Return [x, y] of the center of cell containing provided text 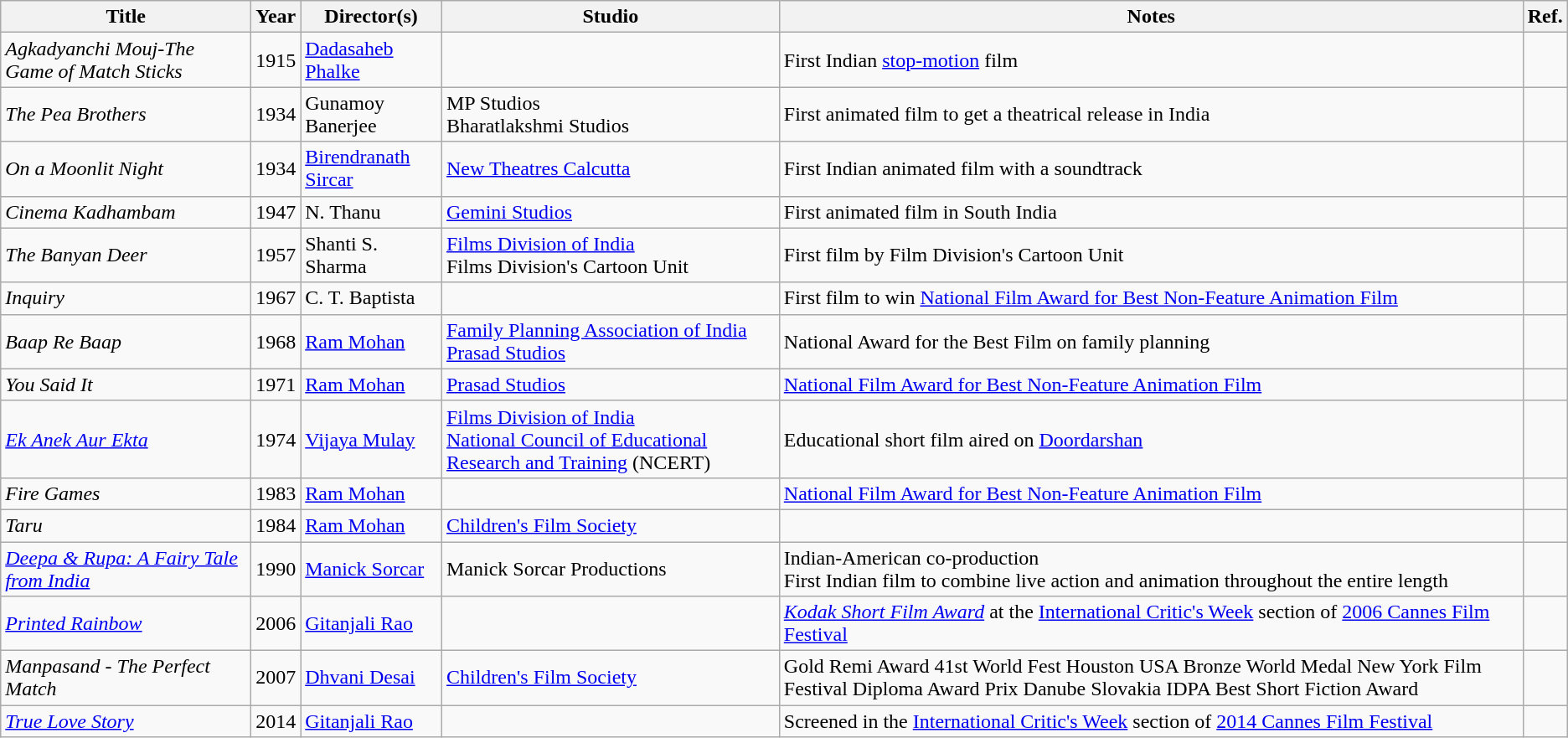
C. T. Baptista [372, 298]
1984 [276, 525]
Manick Sorcar Productions [610, 568]
Films Division of India National Council of Educational Research and Training (NCERT) [610, 439]
The Pea Brothers [126, 114]
MP Studios Bharatlakshmi Studios [610, 114]
Fire Games [126, 493]
Shanti S. Sharma [372, 255]
On a Moonlit Night [126, 169]
Prasad Studios [610, 384]
New Theatres Calcutta [610, 169]
1947 [276, 212]
Deepa & Rupa: A Fairy Tale from India [126, 568]
1990 [276, 568]
Family Planning Association of India Prasad Studios [610, 342]
Films Division of India Films Division's Cartoon Unit [610, 255]
Inquiry [126, 298]
Manpasand - The Perfect Match [126, 679]
2014 [276, 721]
The Banyan Deer [126, 255]
1968 [276, 342]
Educational short film aired on Doordarshan [1151, 439]
Taru [126, 525]
1971 [276, 384]
First film to win National Film Award for Best Non-Feature Animation Film [1151, 298]
First Indian animated film with a soundtrack [1151, 169]
Kodak Short Film Award at the International Critic's Week section of 2006 Cannes Film Festival [1151, 623]
Cinema Kadhambam [126, 212]
First animated film to get a theatrical release in India [1151, 114]
1967 [276, 298]
2006 [276, 623]
Printed Rainbow [126, 623]
Manick Sorcar [372, 568]
First Indian stop-motion film [1151, 60]
Year [276, 17]
First animated film in South India [1151, 212]
National Award for the Best Film on family planning [1151, 342]
1915 [276, 60]
Gunamoy Banerjee [372, 114]
Dadasaheb Phalke [372, 60]
Gemini Studios [610, 212]
Ref. [1545, 17]
2007 [276, 679]
You Said It [126, 384]
1974 [276, 439]
True Love Story [126, 721]
Indian-American co-production First Indian film to combine live action and animation throughout the entire length [1151, 568]
Baap Re Baap [126, 342]
N. Thanu [372, 212]
Agkadyanchi Mouj-The Game of Match Sticks [126, 60]
Director(s) [372, 17]
Ek Anek Aur Ekta [126, 439]
1957 [276, 255]
Dhvani Desai [372, 679]
Title [126, 17]
Vijaya Mulay [372, 439]
First film by Film Division's Cartoon Unit [1151, 255]
Studio [610, 17]
Screened in the International Critic's Week section of 2014 Cannes Film Festival [1151, 721]
1983 [276, 493]
Birendranath Sircar [372, 169]
Notes [1151, 17]
